Search for the cell housing the specified text and yield its (x, y) center coordinate. 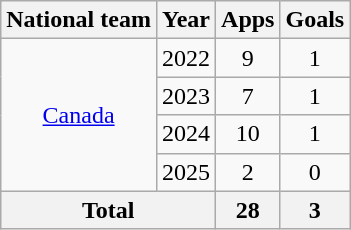
National team (79, 20)
0 (315, 172)
10 (248, 134)
9 (248, 58)
Apps (248, 20)
Total (108, 210)
2025 (186, 172)
2 (248, 172)
Year (186, 20)
7 (248, 96)
2024 (186, 134)
28 (248, 210)
Canada (79, 115)
3 (315, 210)
2023 (186, 96)
2022 (186, 58)
Goals (315, 20)
